Return (x, y) of the center of cell containing provided text 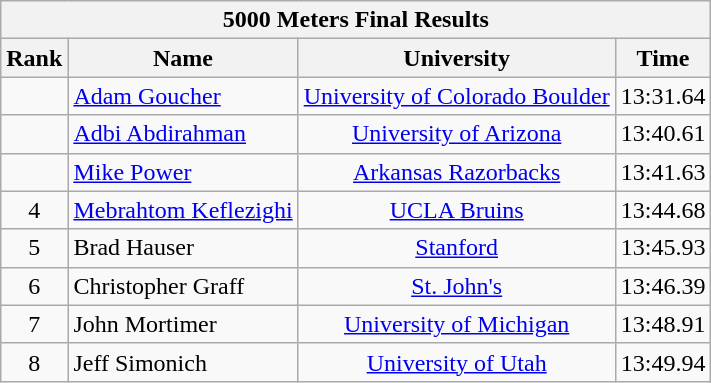
St. John's (456, 286)
13:49.94 (663, 362)
13:40.61 (663, 134)
13:45.93 (663, 248)
13:31.64 (663, 96)
University of Michigan (456, 324)
4 (34, 210)
13:46.39 (663, 286)
8 (34, 362)
University of Colorado Boulder (456, 96)
Mike Power (183, 172)
Mebrahtom Keflezighi (183, 210)
Stanford (456, 248)
13:44.68 (663, 210)
13:48.91 (663, 324)
Brad Hauser (183, 248)
Name (183, 58)
7 (34, 324)
5 (34, 248)
University (456, 58)
Rank (34, 58)
UCLA Bruins (456, 210)
University of Arizona (456, 134)
John Mortimer (183, 324)
Time (663, 58)
Adbi Abdirahman (183, 134)
6 (34, 286)
13:41.63 (663, 172)
Adam Goucher (183, 96)
Arkansas Razorbacks (456, 172)
University of Utah (456, 362)
Jeff Simonich (183, 362)
5000 Meters Final Results (356, 20)
Christopher Graff (183, 286)
